Output the [x, y] coordinate of the center of the cell containing the given text.  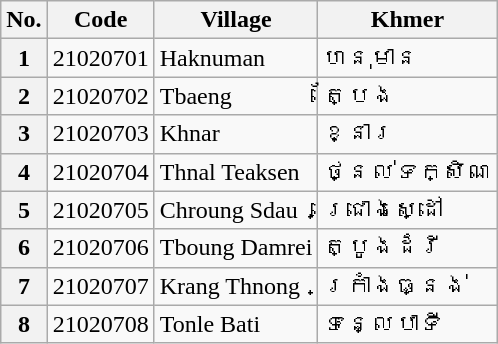
21020706 [100, 248]
Thnal Teaksen [236, 172]
ទន្លេបាទី [408, 324]
Khmer [408, 20]
21020702 [100, 96]
ជ្រោងស្ដៅ [408, 210]
Village [236, 20]
2 [24, 96]
1 [24, 58]
ក្រាំងធ្នង់ [408, 286]
6 [24, 248]
ហនុមាន [408, 58]
Krang Thnong [236, 286]
ត្បូងដំរី [408, 248]
No. [24, 20]
21020701 [100, 58]
Tonle Bati [236, 324]
ត្បែង [408, 96]
21020707 [100, 286]
8 [24, 324]
Khnar [236, 134]
ខ្នារ [408, 134]
21020703 [100, 134]
Tboung Damrei [236, 248]
Haknuman [236, 58]
21020708 [100, 324]
3 [24, 134]
Tbaeng [236, 96]
Code [100, 20]
ថ្នល់ទក្សិណ [408, 172]
5 [24, 210]
7 [24, 286]
4 [24, 172]
21020705 [100, 210]
21020704 [100, 172]
Chroung Sdau [236, 210]
